From the cell containing the given text, extract its center point as (x, y) coordinate. 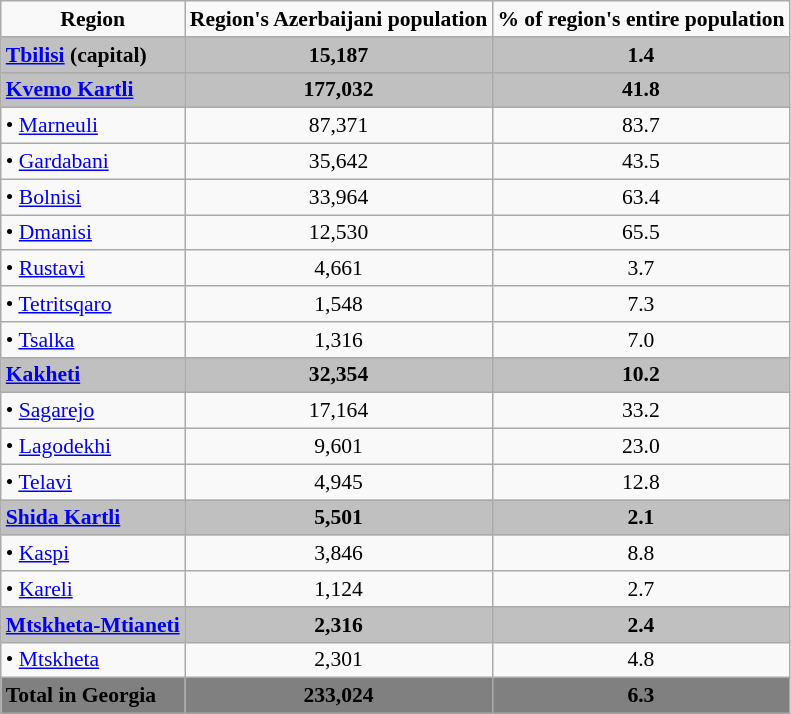
23.0 (640, 447)
4.8 (640, 660)
33,964 (339, 197)
• Kaspi (93, 554)
Shida Kartli (93, 518)
1.4 (640, 55)
2.7 (640, 589)
5,501 (339, 518)
% of region's entire population (640, 19)
4,661 (339, 269)
12,530 (339, 233)
35,642 (339, 162)
• Gardabani (93, 162)
2,316 (339, 625)
3,846 (339, 554)
Tbilisi (capital) (93, 55)
• Kareli (93, 589)
10.2 (640, 375)
177,032 (339, 90)
• Marneuli (93, 126)
6.3 (640, 696)
Kvemo Kartli (93, 90)
12.8 (640, 482)
Kakheti (93, 375)
• Telavi (93, 482)
• Rustavi (93, 269)
3.7 (640, 269)
1,124 (339, 589)
• Lagodekhi (93, 447)
2.1 (640, 518)
65.5 (640, 233)
• Tetritsqaro (93, 304)
4,945 (339, 482)
• Tsalka (93, 340)
15,187 (339, 55)
7.3 (640, 304)
233,024 (339, 696)
Mtskheta-Mtianeti (93, 625)
• Sagarejo (93, 411)
Region (93, 19)
83.7 (640, 126)
87,371 (339, 126)
41.8 (640, 90)
9,601 (339, 447)
• Mtskheta (93, 660)
Region's Azerbaijani population (339, 19)
Total in Georgia (93, 696)
17,164 (339, 411)
43.5 (640, 162)
33.2 (640, 411)
63.4 (640, 197)
• Dmanisi (93, 233)
8.8 (640, 554)
• Bolnisi (93, 197)
2.4 (640, 625)
1,548 (339, 304)
2,301 (339, 660)
7.0 (640, 340)
32,354 (339, 375)
1,316 (339, 340)
